Search for the cell housing the specified text and yield its (X, Y) center coordinate. 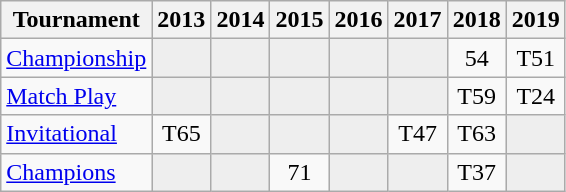
2018 (476, 20)
T63 (476, 134)
Champions (76, 172)
2019 (536, 20)
2013 (182, 20)
Championship (76, 58)
71 (300, 172)
2016 (358, 20)
T37 (476, 172)
T47 (418, 134)
2015 (300, 20)
Tournament (76, 20)
T65 (182, 134)
2017 (418, 20)
54 (476, 58)
Invitational (76, 134)
2014 (240, 20)
T51 (536, 58)
Match Play (76, 96)
T24 (536, 96)
T59 (476, 96)
